Search for the cell housing the specified text and yield its [X, Y] center coordinate. 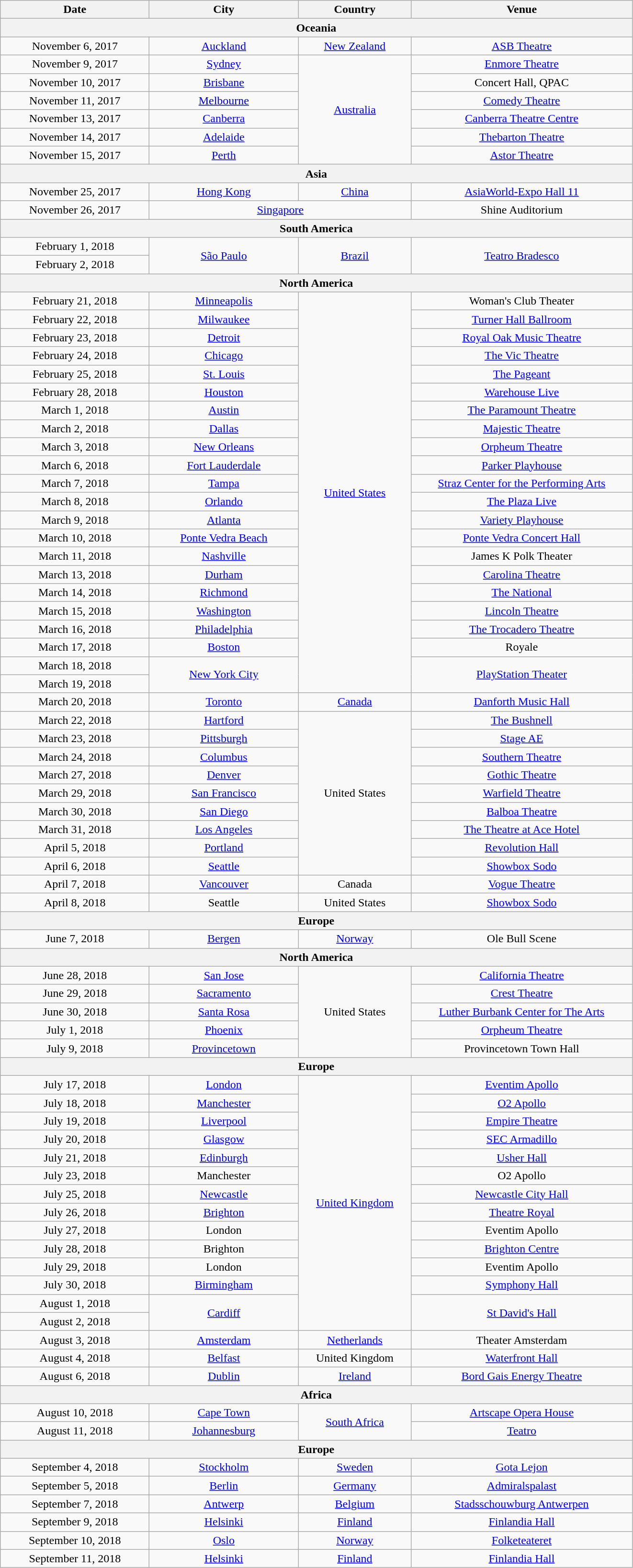
Milwaukee [224, 319]
Dublin [224, 1376]
Columbus [224, 756]
Brazil [355, 256]
Bord Gais Energy Theatre [522, 1376]
March 2, 2018 [75, 429]
Birmingham [224, 1285]
February 25, 2018 [75, 374]
Stage AE [522, 738]
Canberra Theatre Centre [522, 119]
Provincetown [224, 1048]
November 11, 2017 [75, 101]
Empire Theatre [522, 1121]
Theater Amsterdam [522, 1340]
Netherlands [355, 1340]
July 28, 2018 [75, 1249]
Amsterdam [224, 1340]
July 26, 2018 [75, 1212]
Theatre Royal [522, 1212]
April 8, 2018 [75, 902]
July 1, 2018 [75, 1030]
September 5, 2018 [75, 1486]
March 3, 2018 [75, 447]
Brisbane [224, 82]
James K Polk Theater [522, 556]
November 26, 2017 [75, 210]
Perth [224, 155]
Dallas [224, 429]
Johannesburg [224, 1431]
Santa Rosa [224, 1012]
June 28, 2018 [75, 975]
Philadelphia [224, 629]
Belfast [224, 1358]
Portland [224, 848]
Vancouver [224, 884]
Warfield Theatre [522, 793]
St. Louis [224, 374]
Teatro Bradesco [522, 256]
February 22, 2018 [75, 319]
Germany [355, 1486]
September 7, 2018 [75, 1504]
The Trocadero Theatre [522, 629]
Orlando [224, 501]
Woman's Club Theater [522, 301]
Liverpool [224, 1121]
March 18, 2018 [75, 666]
Melbourne [224, 101]
March 24, 2018 [75, 756]
March 13, 2018 [75, 575]
South America [316, 228]
Straz Center for the Performing Arts [522, 483]
Oslo [224, 1540]
Bergen [224, 939]
The National [522, 593]
June 30, 2018 [75, 1012]
March 6, 2018 [75, 465]
AsiaWorld-Expo Hall 11 [522, 192]
July 23, 2018 [75, 1176]
March 14, 2018 [75, 593]
City [224, 10]
Ole Bull Scene [522, 939]
Balboa Theatre [522, 812]
SEC Armadillo [522, 1139]
Stadsschouwburg Antwerpen [522, 1504]
August 10, 2018 [75, 1413]
February 28, 2018 [75, 392]
Gota Lejon [522, 1467]
Canberra [224, 119]
Royal Oak Music Theatre [522, 338]
Crest Theatre [522, 993]
July 29, 2018 [75, 1267]
September 11, 2018 [75, 1558]
June 29, 2018 [75, 993]
Austin [224, 410]
Lincoln Theatre [522, 611]
Tampa [224, 483]
March 19, 2018 [75, 684]
Newcastle [224, 1194]
New Orleans [224, 447]
Adelaide [224, 137]
Country [355, 10]
Toronto [224, 702]
Date [75, 10]
September 4, 2018 [75, 1467]
July 30, 2018 [75, 1285]
Sweden [355, 1467]
Berlin [224, 1486]
Shine Auditorium [522, 210]
Gothic Theatre [522, 775]
Waterfront Hall [522, 1358]
November 25, 2017 [75, 192]
Edinburgh [224, 1158]
February 23, 2018 [75, 338]
Belgium [355, 1504]
Parker Playhouse [522, 465]
Cardiff [224, 1312]
PlayStation Theater [522, 675]
February 21, 2018 [75, 301]
Revolution Hall [522, 848]
Antwerp [224, 1504]
Sydney [224, 64]
February 2, 2018 [75, 265]
Oceania [316, 28]
Sacramento [224, 993]
July 9, 2018 [75, 1048]
Symphony Hall [522, 1285]
Enmore Theatre [522, 64]
Hartford [224, 720]
Africa [316, 1395]
September 10, 2018 [75, 1540]
Fort Lauderdale [224, 465]
Durham [224, 575]
Asia [316, 173]
Warehouse Live [522, 392]
September 9, 2018 [75, 1522]
August 3, 2018 [75, 1340]
November 14, 2017 [75, 137]
Ponte Vedra Concert Hall [522, 538]
March 23, 2018 [75, 738]
New Zealand [355, 46]
Thebarton Theatre [522, 137]
Danforth Music Hall [522, 702]
Ireland [355, 1376]
Venue [522, 10]
Artscape Opera House [522, 1413]
Variety Playhouse [522, 519]
Houston [224, 392]
Boston [224, 647]
July 18, 2018 [75, 1103]
San Francisco [224, 793]
March 20, 2018 [75, 702]
Hong Kong [224, 192]
The Bushnell [522, 720]
Royale [522, 647]
Chicago [224, 356]
February 1, 2018 [75, 247]
March 31, 2018 [75, 830]
June 7, 2018 [75, 939]
August 11, 2018 [75, 1431]
Richmond [224, 593]
Turner Hall Ballroom [522, 319]
Singapore [281, 210]
Astor Theatre [522, 155]
February 24, 2018 [75, 356]
The Theatre at Ace Hotel [522, 830]
Glasgow [224, 1139]
Denver [224, 775]
March 30, 2018 [75, 812]
March 16, 2018 [75, 629]
July 17, 2018 [75, 1084]
November 10, 2017 [75, 82]
Folketeateret [522, 1540]
August 2, 2018 [75, 1321]
November 6, 2017 [75, 46]
April 5, 2018 [75, 848]
March 8, 2018 [75, 501]
Comedy Theatre [522, 101]
Detroit [224, 338]
Auckland [224, 46]
Newcastle City Hall [522, 1194]
March 29, 2018 [75, 793]
March 15, 2018 [75, 611]
July 19, 2018 [75, 1121]
San Jose [224, 975]
March 27, 2018 [75, 775]
March 22, 2018 [75, 720]
March 11, 2018 [75, 556]
Concert Hall, QPAC [522, 82]
Phoenix [224, 1030]
South Africa [355, 1422]
March 10, 2018 [75, 538]
August 4, 2018 [75, 1358]
San Diego [224, 812]
Los Angeles [224, 830]
July 20, 2018 [75, 1139]
March 1, 2018 [75, 410]
July 25, 2018 [75, 1194]
March 7, 2018 [75, 483]
São Paulo [224, 256]
The Paramount Theatre [522, 410]
Majestic Theatre [522, 429]
November 15, 2017 [75, 155]
Stockholm [224, 1467]
Vogue Theatre [522, 884]
The Vic Theatre [522, 356]
Luther Burbank Center for The Arts [522, 1012]
Teatro [522, 1431]
March 9, 2018 [75, 519]
Carolina Theatre [522, 575]
April 6, 2018 [75, 866]
Atlanta [224, 519]
St David's Hall [522, 1312]
November 13, 2017 [75, 119]
Cape Town [224, 1413]
Admiralspalast [522, 1486]
Brighton Centre [522, 1249]
Nashville [224, 556]
Southern Theatre [522, 756]
Ponte Vedra Beach [224, 538]
Washington [224, 611]
July 27, 2018 [75, 1230]
Australia [355, 110]
Pittsburgh [224, 738]
August 1, 2018 [75, 1303]
November 9, 2017 [75, 64]
March 17, 2018 [75, 647]
New York City [224, 675]
Provincetown Town Hall [522, 1048]
California Theatre [522, 975]
The Pageant [522, 374]
The Plaza Live [522, 501]
Usher Hall [522, 1158]
ASB Theatre [522, 46]
China [355, 192]
April 7, 2018 [75, 884]
Minneapolis [224, 301]
August 6, 2018 [75, 1376]
July 21, 2018 [75, 1158]
